Detect which cell encompasses the target text, then output its (x, y) center coordinate. 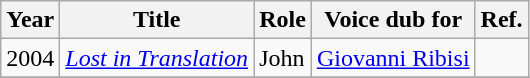
Ref. (502, 20)
Role (283, 20)
2004 (30, 58)
Giovanni Ribisi (393, 58)
Lost in Translation (157, 58)
Year (30, 20)
John (283, 58)
Voice dub for (393, 20)
Title (157, 20)
